Scan for the cell matching the given text and deliver its (x, y) coordinate at center. 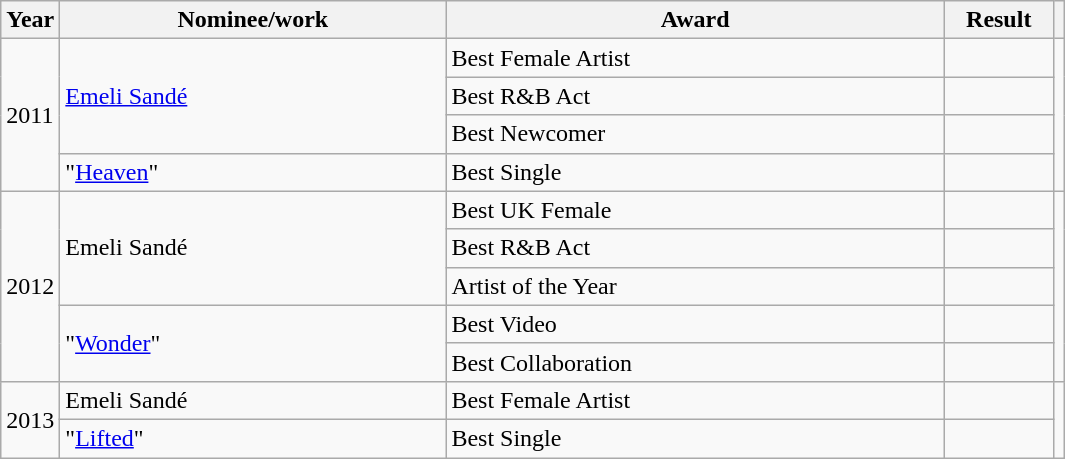
Best Video (696, 324)
2013 (30, 419)
Best Collaboration (696, 362)
Artist of the Year (696, 286)
Best UK Female (696, 210)
Result (998, 20)
"Wonder" (253, 343)
Nominee/work (253, 20)
2012 (30, 286)
"Heaven" (253, 172)
Year (30, 20)
2011 (30, 115)
Award (696, 20)
"Lifted" (253, 438)
Best Newcomer (696, 134)
